Detect which cell encompasses the target text, then output its [X, Y] center coordinate. 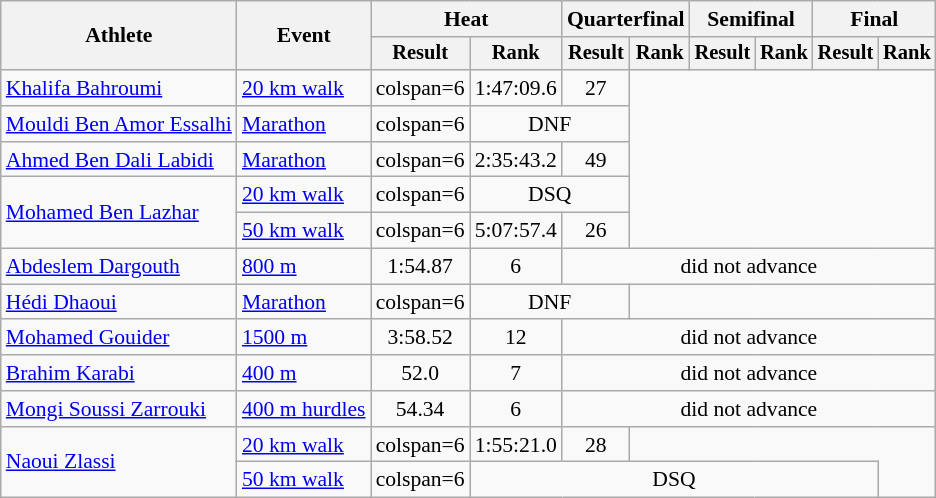
Mohamed Ben Lazhar [119, 212]
800 m [304, 267]
49 [596, 160]
28 [596, 445]
Semifinal [752, 19]
1500 m [304, 338]
27 [596, 88]
2:35:43.2 [516, 160]
12 [516, 338]
5:07:57.4 [516, 231]
Event [304, 36]
Heat [466, 19]
Final [874, 19]
1:47:09.6 [516, 88]
7 [516, 373]
3:58.52 [420, 338]
26 [596, 231]
Mongi Soussi Zarrouki [119, 409]
Khalifa Bahroumi [119, 88]
Naoui Zlassi [119, 462]
Athlete [119, 36]
Quarterfinal [626, 19]
Mohamed Gouider [119, 338]
52.0 [420, 373]
54.34 [420, 409]
400 m [304, 373]
Ahmed Ben Dali Labidi [119, 160]
400 m hurdles [304, 409]
Mouldi Ben Amor Essalhi [119, 124]
Abdeslem Dargouth [119, 267]
Brahim Karabi [119, 373]
1:55:21.0 [516, 445]
Hédi Dhaoui [119, 302]
1:54.87 [420, 267]
